Find where the given text appears and provide that cell's center as (X, Y) coordinate. 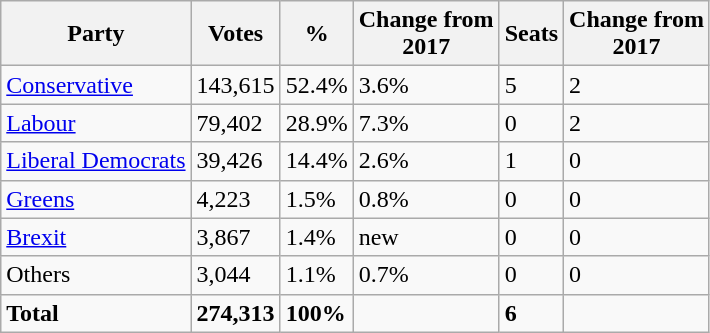
28.9% (316, 123)
Brexit (96, 237)
0.8% (426, 199)
0.7% (426, 275)
143,615 (236, 85)
Conservative (96, 85)
3.6% (426, 85)
Party (96, 34)
7.3% (426, 123)
Greens (96, 199)
1.5% (316, 199)
2.6% (426, 161)
79,402 (236, 123)
14.4% (316, 161)
Labour (96, 123)
100% (316, 313)
39,426 (236, 161)
52.4% (316, 85)
Votes (236, 34)
% (316, 34)
1 (531, 161)
3,867 (236, 237)
6 (531, 313)
274,313 (236, 313)
Total (96, 313)
1.1% (316, 275)
Others (96, 275)
3,044 (236, 275)
Seats (531, 34)
1.4% (316, 237)
4,223 (236, 199)
new (426, 237)
Liberal Democrats (96, 161)
5 (531, 85)
